Provide the [X, Y] coordinate of the cell's center where the given text is located.  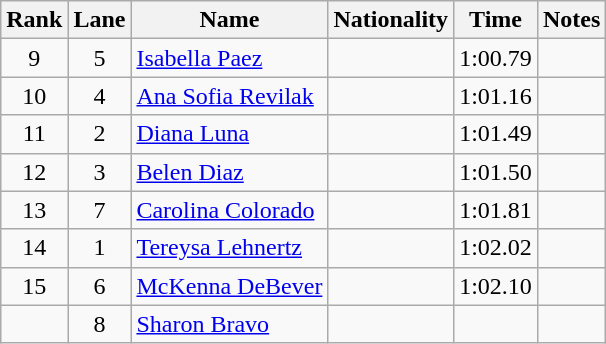
11 [34, 134]
Isabella Paez [230, 58]
2 [100, 134]
1:01.49 [496, 134]
1:02.02 [496, 248]
14 [34, 248]
15 [34, 286]
5 [100, 58]
1:01.81 [496, 210]
Belen Diaz [230, 172]
10 [34, 96]
Carolina Colorado [230, 210]
Tereysa Lehnertz [230, 248]
1:00.79 [496, 58]
1:01.16 [496, 96]
Rank [34, 20]
1 [100, 248]
Notes [571, 20]
Time [496, 20]
Nationality [391, 20]
Name [230, 20]
9 [34, 58]
8 [100, 324]
12 [34, 172]
1:01.50 [496, 172]
McKenna DeBever [230, 286]
Ana Sofia Revilak [230, 96]
7 [100, 210]
4 [100, 96]
Diana Luna [230, 134]
Sharon Bravo [230, 324]
13 [34, 210]
6 [100, 286]
3 [100, 172]
Lane [100, 20]
1:02.10 [496, 286]
